Search for the cell housing the specified text and yield its (X, Y) center coordinate. 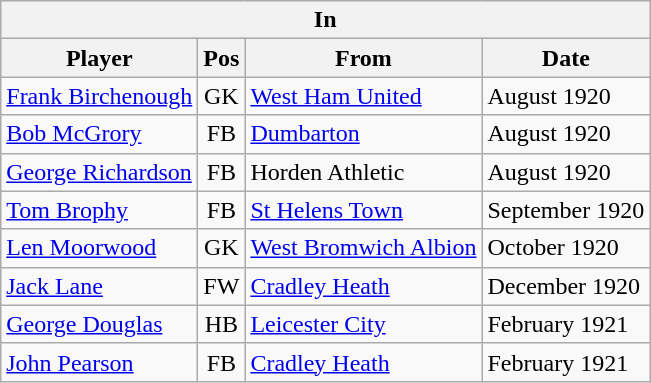
From (364, 58)
Dumbarton (364, 134)
December 1920 (566, 286)
September 1920 (566, 210)
George Richardson (100, 172)
Date (566, 58)
October 1920 (566, 248)
Bob McGrory (100, 134)
Frank Birchenough (100, 96)
West Ham United (364, 96)
West Bromwich Albion (364, 248)
Pos (222, 58)
George Douglas (100, 324)
FW (222, 286)
Leicester City (364, 324)
John Pearson (100, 362)
In (326, 20)
St Helens Town (364, 210)
Tom Brophy (100, 210)
Jack Lane (100, 286)
HB (222, 324)
Player (100, 58)
Len Moorwood (100, 248)
Horden Athletic (364, 172)
